From the cell containing the given text, extract its center point as [x, y] coordinate. 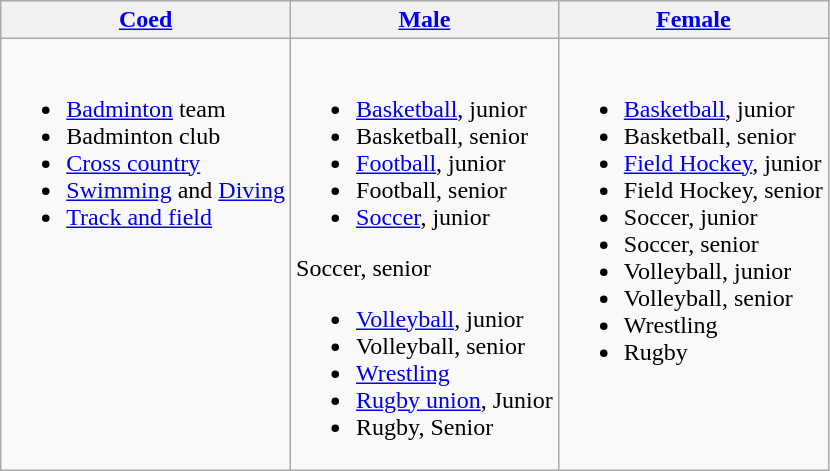
Badminton teamBadminton clubCross countrySwimming and DivingTrack and field [146, 254]
Female [693, 20]
Male [425, 20]
Coed [146, 20]
